Extract the [x, y] coordinate from the center of the cell holding the provided text.  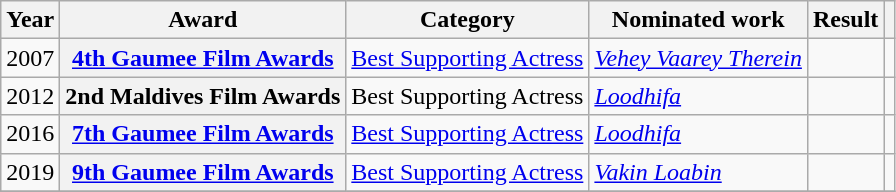
Vehey Vaarey Therein [698, 58]
7th Gaumee Film Awards [203, 134]
2016 [30, 134]
2nd Maldives Film Awards [203, 96]
2007 [30, 58]
Award [203, 20]
Year [30, 20]
4th Gaumee Film Awards [203, 58]
2019 [30, 172]
Result [845, 20]
Vakin Loabin [698, 172]
Category [468, 20]
9th Gaumee Film Awards [203, 172]
Nominated work [698, 20]
2012 [30, 96]
